For the text-containing cell, return its midpoint in [x, y] coordinate format. 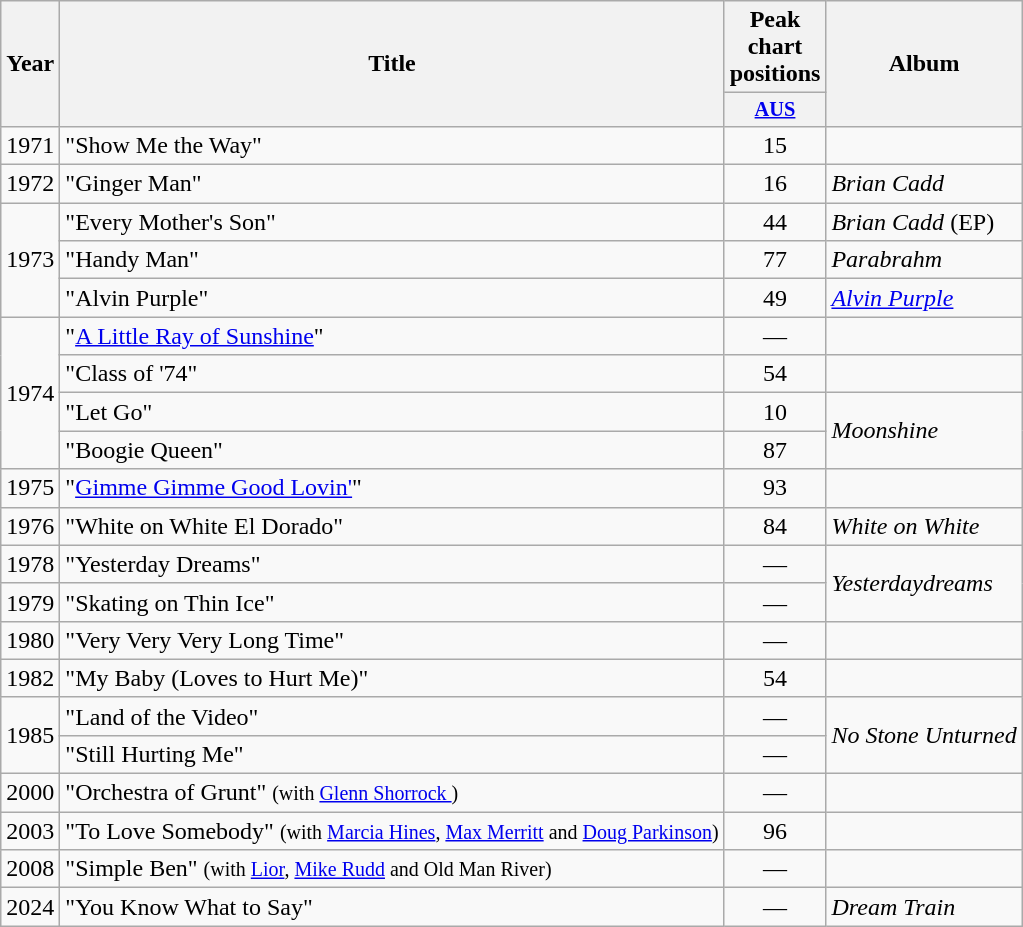
"Yesterday Dreams" [392, 564]
84 [775, 526]
Alvin Purple [924, 298]
"Every Mother's Son" [392, 222]
"Ginger Man" [392, 184]
44 [775, 222]
"To Love Somebody" (with Marcia Hines, Max Merritt and Doug Parkinson) [392, 831]
1980 [30, 640]
1979 [30, 602]
"Land of the Video" [392, 716]
Dream Train [924, 907]
White on White [924, 526]
"My Baby (Loves to Hurt Me)" [392, 678]
AUS [775, 110]
"Handy Man" [392, 260]
1972 [30, 184]
2000 [30, 793]
Parabrahm [924, 260]
"A Little Ray of Sunshine" [392, 336]
49 [775, 298]
"Show Me the Way" [392, 145]
Moonshine [924, 431]
"Simple Ben" (with Lior, Mike Rudd and Old Man River) [392, 869]
2008 [30, 869]
"Very Very Very Long Time" [392, 640]
"White on White El Dorado" [392, 526]
93 [775, 488]
"Alvin Purple" [392, 298]
1985 [30, 735]
1976 [30, 526]
1971 [30, 145]
15 [775, 145]
2003 [30, 831]
Brian Cadd [924, 184]
2024 [30, 907]
"Boogie Queen" [392, 450]
Album [924, 64]
10 [775, 412]
"You Know What to Say" [392, 907]
No Stone Unturned [924, 735]
"Class of '74" [392, 374]
"Gimme Gimme Good Lovin'" [392, 488]
16 [775, 184]
96 [775, 831]
Yesterdaydreams [924, 583]
1975 [30, 488]
1978 [30, 564]
"Still Hurting Me" [392, 754]
"Orchestra of Grunt" (with Glenn Shorrock ) [392, 793]
"Let Go" [392, 412]
1982 [30, 678]
1973 [30, 260]
Title [392, 64]
87 [775, 450]
Year [30, 64]
77 [775, 260]
1974 [30, 393]
"Skating on Thin Ice" [392, 602]
Brian Cadd (EP) [924, 222]
Peak chart positions [775, 47]
